Provide the [X, Y] coordinate of the cell's center where the given text is located.  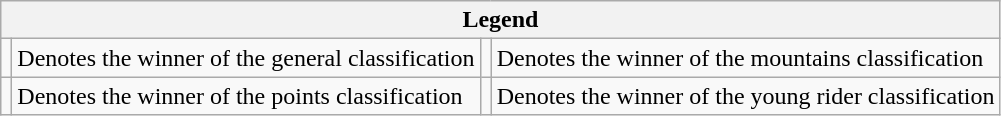
Legend [500, 20]
Denotes the winner of the mountains classification [746, 58]
Denotes the winner of the young rider classification [746, 96]
Denotes the winner of the general classification [246, 58]
Denotes the winner of the points classification [246, 96]
